Pinpoint the cell where the given text exists, returning its [X, Y] midpoint coordinate. 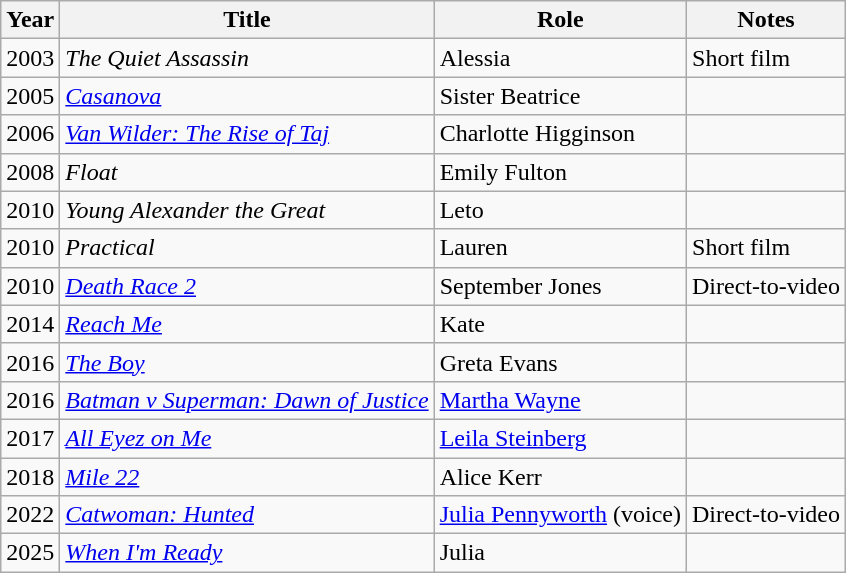
The Quiet Assassin [247, 58]
2005 [30, 96]
2003 [30, 58]
Greta Evans [560, 362]
Notes [766, 20]
Sister Beatrice [560, 96]
All Eyez on Me [247, 438]
Float [247, 172]
Role [560, 20]
2025 [30, 553]
Reach Me [247, 324]
Martha Wayne [560, 400]
Title [247, 20]
2006 [30, 134]
Young Alexander the Great [247, 210]
Alice Kerr [560, 477]
Year [30, 20]
Catwoman: Hunted [247, 515]
Leila Steinberg [560, 438]
2008 [30, 172]
Julia Pennyworth (voice) [560, 515]
Practical [247, 248]
Alessia [560, 58]
When I'm Ready [247, 553]
2018 [30, 477]
Casanova [247, 96]
Death Race 2 [247, 286]
Leto [560, 210]
Mile 22 [247, 477]
Kate [560, 324]
Julia [560, 553]
September Jones [560, 286]
2017 [30, 438]
Charlotte Higginson [560, 134]
Van Wilder: The Rise of Taj [247, 134]
Lauren [560, 248]
Batman v Superman: Dawn of Justice [247, 400]
Emily Fulton [560, 172]
2022 [30, 515]
The Boy [247, 362]
2014 [30, 324]
